From the cell containing the given text, extract its center point as [x, y] coordinate. 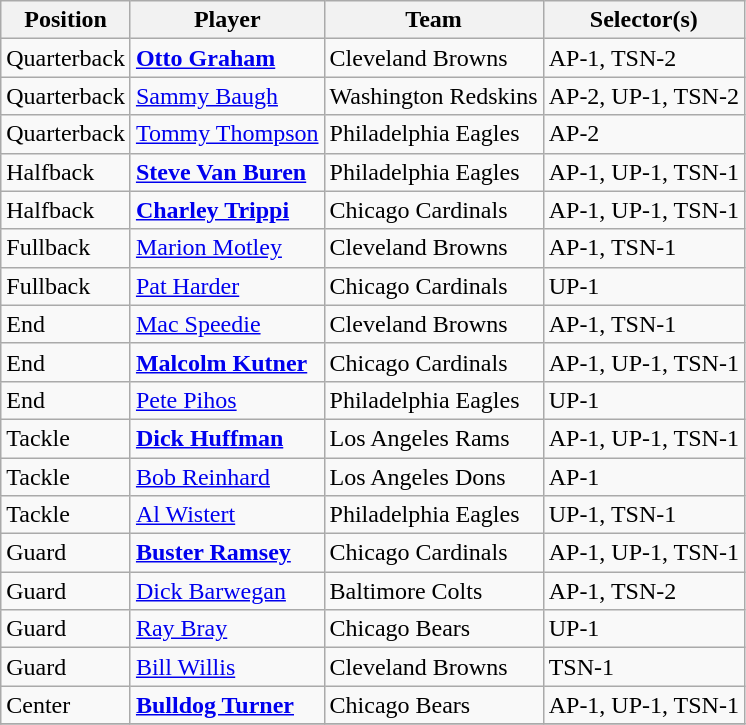
Ray Bray [227, 629]
Marion Motley [227, 248]
UP-1, TSN-1 [644, 515]
Los Angeles Rams [434, 438]
Steve Van Buren [227, 172]
Otto Graham [227, 58]
AP-1 [644, 477]
AP-2, UP-1, TSN-2 [644, 96]
Bob Reinhard [227, 477]
TSN-1 [644, 667]
Dick Barwegan [227, 591]
Los Angeles Dons [434, 477]
Position [66, 20]
Baltimore Colts [434, 591]
Selector(s) [644, 20]
Pat Harder [227, 286]
Mac Speedie [227, 324]
Washington Redskins [434, 96]
AP-2 [644, 134]
Center [66, 705]
Player [227, 20]
Bill Willis [227, 667]
Charley Trippi [227, 210]
Dick Huffman [227, 438]
Bulldog Turner [227, 705]
Tommy Thompson [227, 134]
Team [434, 20]
Malcolm Kutner [227, 362]
Pete Pihos [227, 400]
Sammy Baugh [227, 96]
Buster Ramsey [227, 553]
Al Wistert [227, 515]
